Return [X, Y] of the center of cell containing provided text 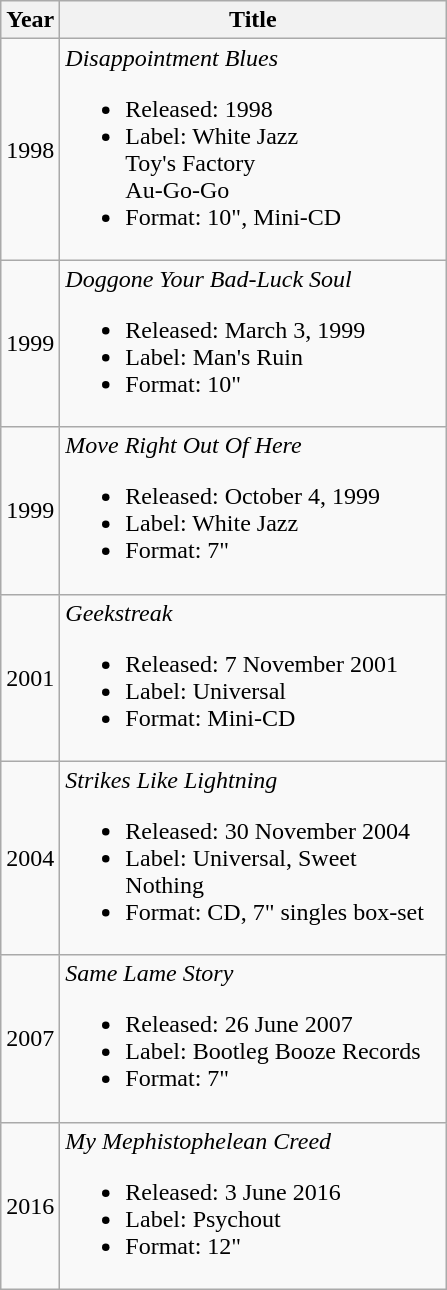
Strikes Like LightningReleased: 30 November 2004Label: Universal, Sweet NothingFormat: CD, 7" singles box-set [253, 858]
Doggone Your Bad-Luck SoulReleased: March 3, 1999Label: Man's RuinFormat: 10" [253, 344]
My Mephistophelean CreedReleased: 3 June 2016Label: PsychoutFormat: 12" [253, 1206]
Disappointment BluesReleased: 1998Label: White Jazz Toy's Factory Au-Go-GoFormat: 10", Mini-CD [253, 150]
2004 [30, 858]
1998 [30, 150]
Year [30, 20]
Same Lame StoryReleased: 26 June 2007Label: Bootleg Booze RecordsFormat: 7" [253, 1038]
Move Right Out Of HereReleased: October 4, 1999Label: White JazzFormat: 7" [253, 510]
2001 [30, 678]
GeekstreakReleased: 7 November 2001Label: UniversalFormat: Mini-CD [253, 678]
Title [253, 20]
2007 [30, 1038]
2016 [30, 1206]
